Return [X, Y] of the center of cell containing provided text 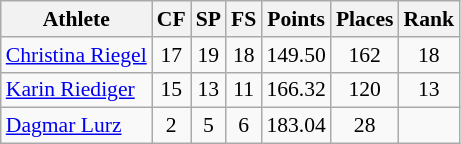
166.32 [296, 90]
Rank [428, 19]
149.50 [296, 55]
162 [365, 55]
Places [365, 19]
Christina Riegel [76, 55]
6 [244, 126]
FS [244, 19]
Dagmar Lurz [76, 126]
11 [244, 90]
28 [365, 126]
120 [365, 90]
19 [208, 55]
CF [172, 19]
Points [296, 19]
183.04 [296, 126]
2 [172, 126]
SP [208, 19]
15 [172, 90]
5 [208, 126]
17 [172, 55]
Karin Riediger [76, 90]
Athlete [76, 19]
